Capture the cell that displays the provided text and extract its (X, Y) central coordinate. 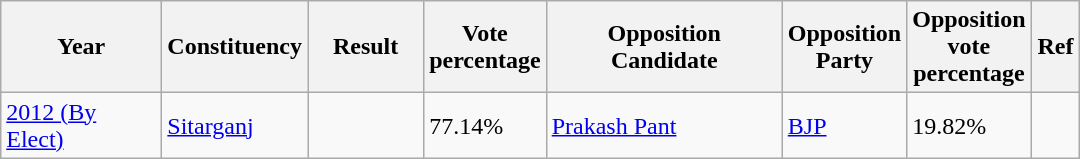
BJP (844, 126)
Ref (1056, 47)
Result (366, 47)
77.14% (486, 126)
Prakash Pant (664, 126)
Opposition vote percentage (969, 47)
Constituency (235, 47)
Sitarganj (235, 126)
Opposition Party (844, 47)
Year (82, 47)
19.82% (969, 126)
Opposition Candidate (664, 47)
Vote percentage (486, 47)
2012 (By Elect) (82, 126)
